Determine the [x, y] coordinate at the center of the cell enclosing the given text.  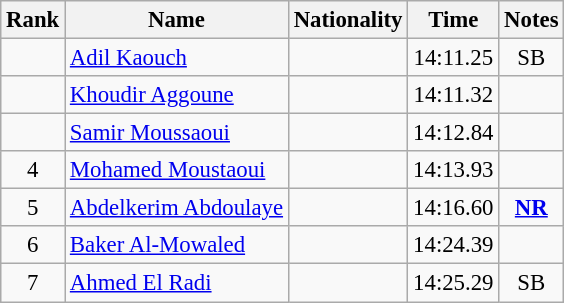
Nationality [348, 20]
Ahmed El Radi [177, 283]
14:25.29 [454, 283]
14:12.84 [454, 133]
Abdelkerim Abdoulaye [177, 208]
Mohamed Moustaoui [177, 170]
4 [33, 170]
14:11.25 [454, 58]
Time [454, 20]
NR [532, 208]
14:13.93 [454, 170]
6 [33, 245]
Name [177, 20]
5 [33, 208]
7 [33, 283]
Baker Al-Mowaled [177, 245]
14:16.60 [454, 208]
Rank [33, 20]
Khoudir Aggoune [177, 95]
Adil Kaouch [177, 58]
14:24.39 [454, 245]
14:11.32 [454, 95]
Notes [532, 20]
Samir Moussaoui [177, 133]
